Identify which cell holds the provided text, then report its [X, Y] central coordinate. 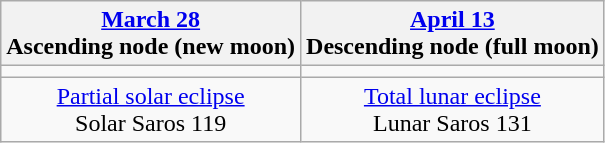
Partial solar eclipseSolar Saros 119 [151, 110]
April 13Descending node (full moon) [453, 34]
Total lunar eclipseLunar Saros 131 [453, 110]
March 28Ascending node (new moon) [151, 34]
